Return the (X, Y) coordinate for the center point of the cell that contains the specified text.  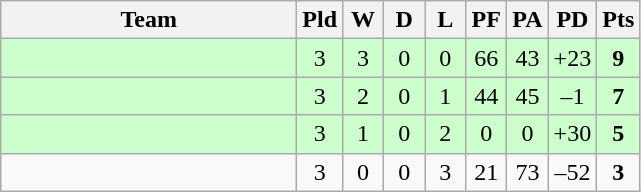
–52 (572, 172)
21 (486, 172)
+30 (572, 134)
+23 (572, 58)
44 (486, 96)
PF (486, 20)
–1 (572, 96)
66 (486, 58)
7 (618, 96)
Pts (618, 20)
D (404, 20)
W (364, 20)
PD (572, 20)
Team (149, 20)
Pld (320, 20)
73 (528, 172)
L (446, 20)
PA (528, 20)
45 (528, 96)
43 (528, 58)
5 (618, 134)
9 (618, 58)
